Scan for the cell matching the given text and deliver its [X, Y] coordinate at center. 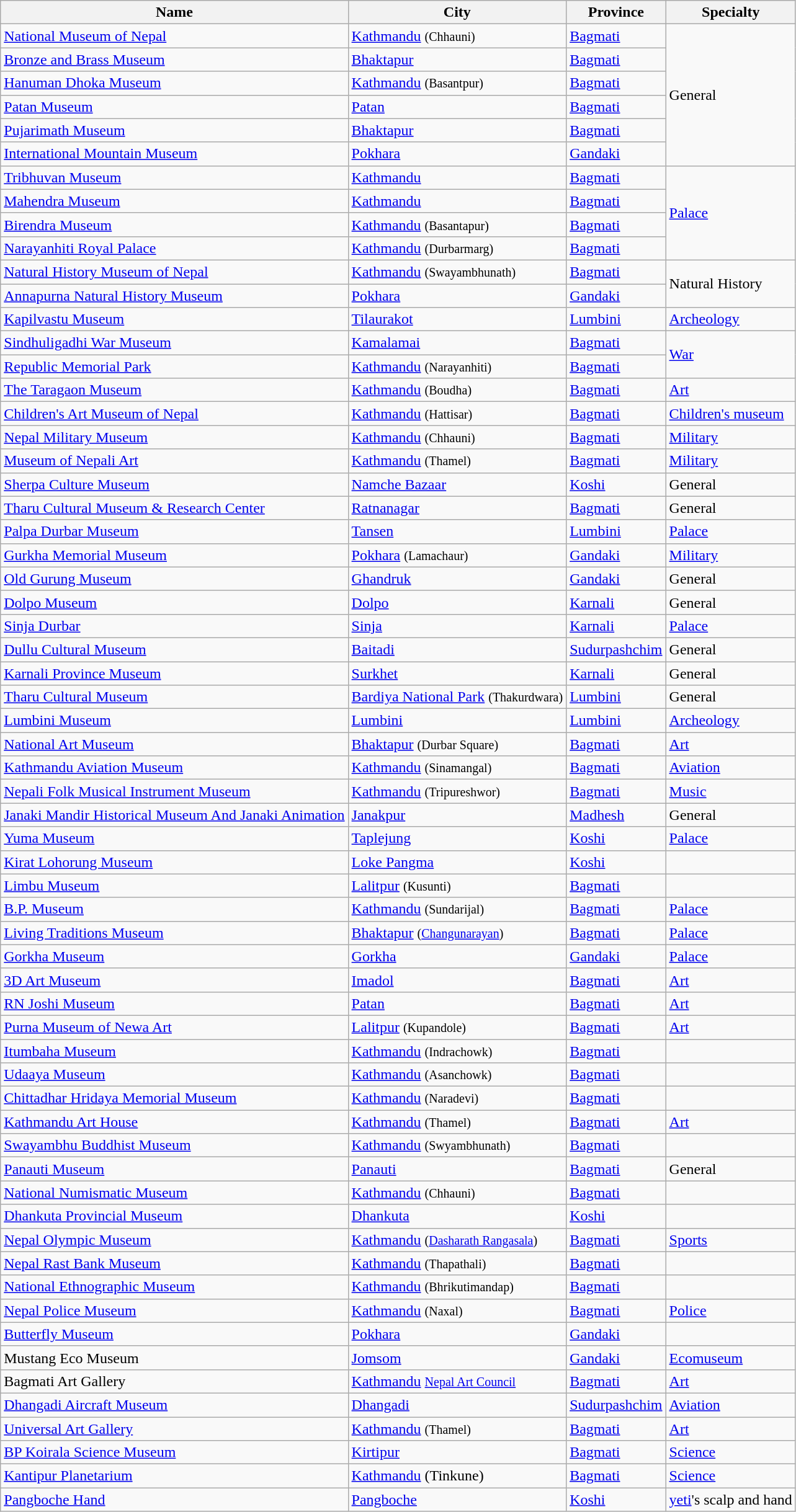
City [457, 12]
Mahendra Museum [174, 201]
Kathmandu Art House [174, 1122]
Dhangadi Aircraft Museum [174, 1405]
Kantipur Planetarium [174, 1476]
Bhaktapur (Changunarayan) [457, 933]
Dhankuta Provincial Museum [174, 1216]
Dolpo Museum [174, 602]
Kirtipur [457, 1452]
Kathmandu (Bhrikutimandap) [457, 1287]
Lalitpur (Kupandole) [457, 1027]
Yuma Museum [174, 838]
Lalitpur (Kusunti) [457, 886]
Udaaya Museum [174, 1075]
Ghandruk [457, 579]
Ecomuseum [731, 1358]
Nepal Police Museum [174, 1310]
Natural History Museum of Nepal [174, 272]
National Art Museum [174, 744]
Imadol [457, 980]
Itumbaha Museum [174, 1051]
Universal Art Gallery [174, 1428]
Mustang Eco Museum [174, 1358]
Dhangadi [457, 1405]
Kathmandu (Basantpur) [457, 83]
RN Joshi Museum [174, 1003]
Palpa Durbar Museum [174, 531]
Specialty [731, 12]
Kathmandu (Sinamangal) [457, 768]
Namche Bazaar [457, 484]
Nepal Rast Bank Museum [174, 1263]
Kathmandu (Tripureshwor) [457, 791]
Kirat Lohorung Museum [174, 862]
Lumbini Museum [174, 721]
Loke Pangma [457, 862]
Living Traditions Museum [174, 933]
Kathmandu (Durbarmarg) [457, 248]
Kathmandu (Naxal) [457, 1310]
Chittadhar Hridaya Memorial Museum [174, 1098]
Pujarimath Museum [174, 130]
Sindhuligadhi War Museum [174, 343]
International Mountain Museum [174, 154]
Madhesh [616, 815]
Janakpur [457, 815]
BP Koirala Science Museum [174, 1452]
3D Art Museum [174, 980]
Janaki Mandir Historical Museum And Janaki Animation [174, 815]
Surkhet [457, 673]
Swayambhu Buddhist Museum [174, 1145]
Bardiya National Park (Thakurdwara) [457, 697]
yeti's scalp and hand [731, 1500]
Baitadi [457, 649]
War [731, 355]
Sinja Durbar [174, 626]
Old Gurung Museum [174, 579]
Bagmati Art Gallery [174, 1381]
Pangboche Hand [174, 1500]
Sinja [457, 626]
Kapilvastu Museum [174, 319]
Jomsom [457, 1358]
Tharu Cultural Museum [174, 697]
Pangboche [457, 1500]
Province [616, 12]
Kathmandu (Asanchowk) [457, 1075]
Sherpa Culture Museum [174, 484]
Tribhuvan Museum [174, 177]
Kathmandu (Sundarijal) [457, 909]
Limbu Museum [174, 886]
Kathmandu (Thapathali) [457, 1263]
Nepal Olympic Museum [174, 1240]
Bronze and Brass Museum [174, 60]
Gorkha Museum [174, 956]
Nepal Military Museum [174, 437]
Natural History [731, 283]
Narayanhiti Royal Palace [174, 248]
Kathmandu (Naradevi) [457, 1098]
Dhankuta [457, 1216]
Karnali Province Museum [174, 673]
Kathmandu (Swayambhunath) [457, 272]
Ratnanagar [457, 508]
Museum of Nepali Art [174, 461]
Birendra Museum [174, 225]
B.P. Museum [174, 909]
Republic Memorial Park [174, 367]
Kathmandu (Hattisar) [457, 414]
Tharu Cultural Museum & Research Center [174, 508]
Kathmandu Aviation Museum [174, 768]
Nepali Folk Musical Instrument Museum [174, 791]
Kathmandu (Narayanhiti) [457, 367]
Gorkha [457, 956]
Children's Art Museum of Nepal [174, 414]
Children's museum [731, 414]
Dolpo [457, 602]
Kathmandu (Tinkune) [457, 1476]
Tilaurakot [457, 319]
The Taragaon Museum [174, 390]
Annapurna Natural History Museum [174, 296]
Panauti [457, 1169]
National Museum of Nepal [174, 36]
Dullu Cultural Museum [174, 649]
Kathmandu (Boudha) [457, 390]
Music [731, 791]
Gurkha Memorial Museum [174, 555]
Pokhara (Lamachaur) [457, 555]
National Numismatic Museum [174, 1193]
National Ethnographic Museum [174, 1287]
Police [731, 1310]
Butterfly Museum [174, 1334]
Taplejung [457, 838]
Kathmandu (Basantapur) [457, 225]
Patan Museum [174, 107]
Panauti Museum [174, 1169]
Kathmandu (Swyambhunath) [457, 1145]
Sports [731, 1240]
Kamalamai [457, 343]
Kathmandu (Dasharath Rangasala) [457, 1240]
Purna Museum of Newa Art [174, 1027]
Bhaktapur (Durbar Square) [457, 744]
Tansen [457, 531]
Name [174, 12]
Kathmandu Nepal Art Council [457, 1381]
Hanuman Dhoka Museum [174, 83]
Kathmandu (Indrachowk) [457, 1051]
